Extract the [X, Y] coordinate from the center of the cell holding the provided text.  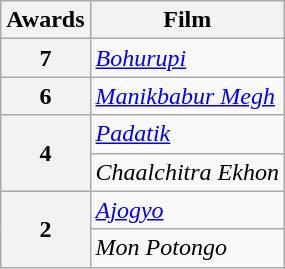
Film [187, 20]
Ajogyo [187, 210]
Manikbabur Megh [187, 96]
4 [46, 153]
6 [46, 96]
Padatik [187, 134]
2 [46, 229]
Chaalchitra Ekhon [187, 172]
7 [46, 58]
Bohurupi [187, 58]
Mon Potongo [187, 248]
Awards [46, 20]
